From the cell containing the given text, extract its center point as (x, y) coordinate. 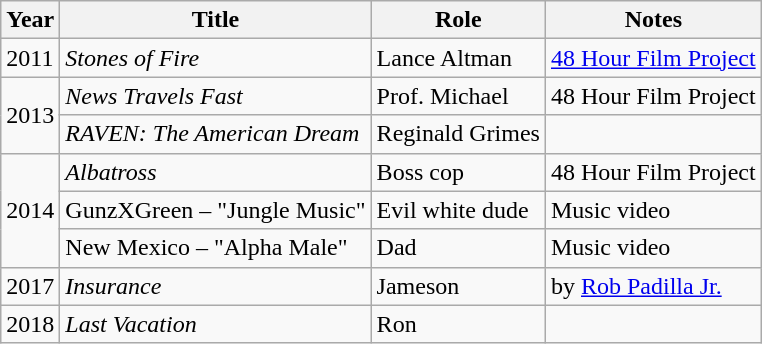
Albatross (216, 172)
Prof. Michael (458, 96)
Ron (458, 324)
2011 (30, 58)
Dad (458, 248)
Reginald Grimes (458, 134)
by Rob Padilla Jr. (653, 286)
Notes (653, 20)
Year (30, 20)
Boss cop (458, 172)
Last Vacation (216, 324)
Insurance (216, 286)
2017 (30, 286)
News Travels Fast (216, 96)
Evil white dude (458, 210)
2014 (30, 210)
RAVEN: The American Dream (216, 134)
Title (216, 20)
Jameson (458, 286)
2013 (30, 115)
New Mexico – "Alpha Male" (216, 248)
2018 (30, 324)
Role (458, 20)
GunzXGreen – "Jungle Music" (216, 210)
Lance Altman (458, 58)
Stones of Fire (216, 58)
